For the text-containing cell, return its midpoint in [x, y] coordinate format. 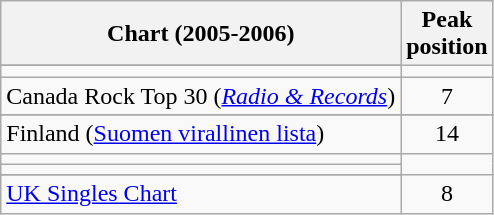
Finland (Suomen virallinen lista) [201, 134]
Canada Rock Top 30 (Radio & Records) [201, 96]
14 [447, 134]
8 [447, 194]
Peakposition [447, 34]
Chart (2005-2006) [201, 34]
7 [447, 96]
UK Singles Chart [201, 194]
